Extract the [x, y] coordinate from the center of the cell holding the provided text.  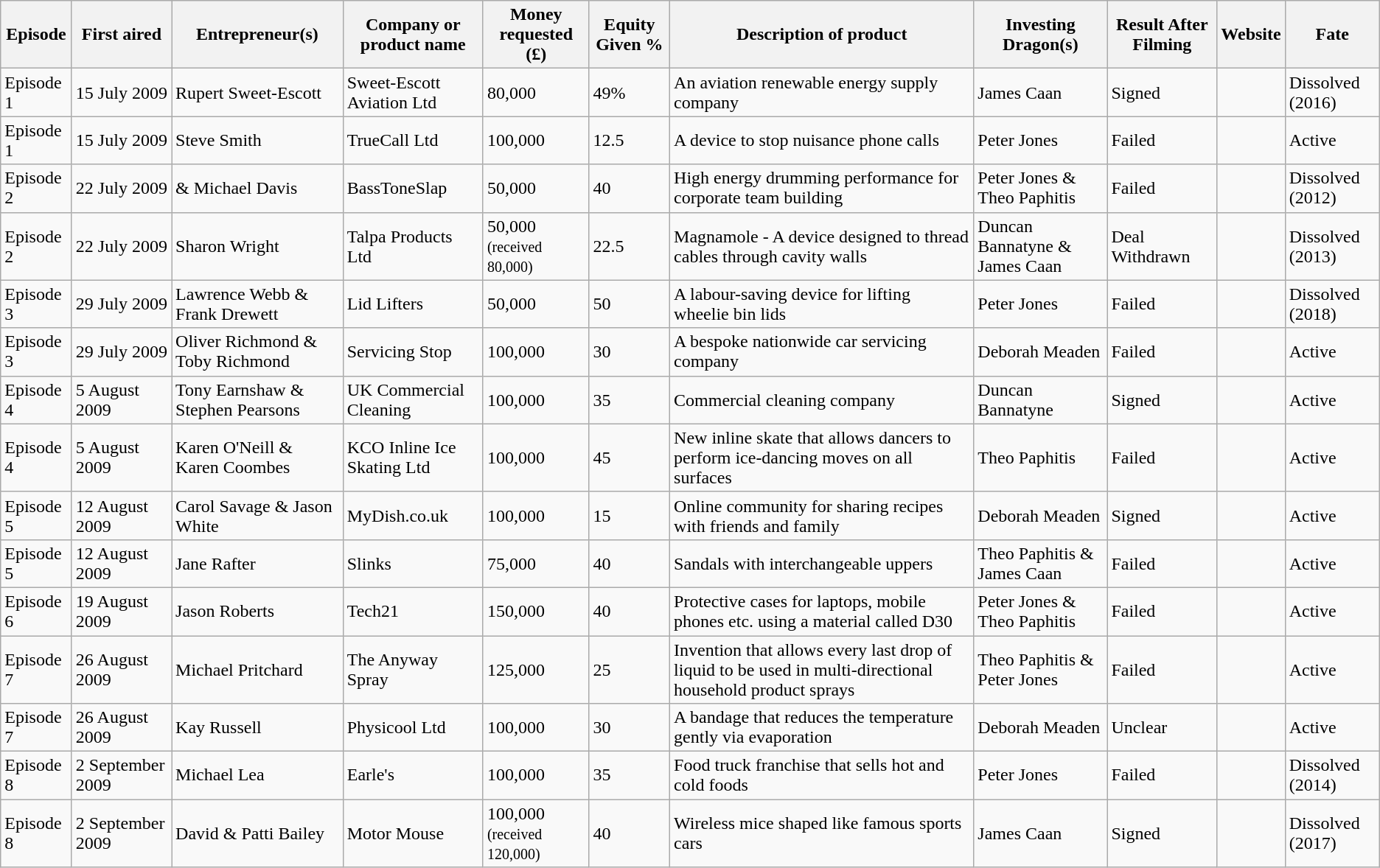
David & Patti Bailey [258, 833]
An aviation renewable energy supply company [822, 93]
A labour-saving device for lifting wheelie bin lids [822, 304]
Commercial cleaning company [822, 399]
Karen O'Neill & Karen Coombes [258, 458]
19 August 2009 [121, 612]
Food truck franchise that sells hot and cold foods [822, 775]
Dissolved (2012) [1332, 189]
Sandals with interchangeable uppers [822, 563]
Lid Lifters [413, 304]
Protective cases for laptops, mobile phones etc. using a material called D30 [822, 612]
75,000 [536, 563]
Company or product name [413, 35]
The Anyway Spray [413, 669]
A device to stop nuisance phone calls [822, 140]
Dissolved (2017) [1332, 833]
Dissolved (2014) [1332, 775]
Kay Russell [258, 728]
Earle's [413, 775]
Description of product [822, 35]
Theo Paphitis & Peter Jones [1041, 669]
22.5 [630, 246]
Dissolved (2016) [1332, 93]
MyDish.co.uk [413, 516]
Theo Paphitis & James Caan [1041, 563]
& Michael Davis [258, 189]
Fate [1332, 35]
High energy drumming performance for corporate team building [822, 189]
Unclear [1162, 728]
Dissolved (2018) [1332, 304]
Result After Filming [1162, 35]
Steve Smith [258, 140]
Episode [37, 35]
125,000 [536, 669]
Wireless mice shaped like famous sports cars [822, 833]
Investing Dragon(s) [1041, 35]
Lawrence Webb & Frank Drewett [258, 304]
UK Commercial Cleaning [413, 399]
Rupert Sweet-Escott [258, 93]
100,000 (received 120,000) [536, 833]
25 [630, 669]
Jason Roberts [258, 612]
Tony Earnshaw & Stephen Pearsons [258, 399]
150,000 [536, 612]
TrueCall Ltd [413, 140]
80,000 [536, 93]
Online community for sharing recipes with friends and family [822, 516]
15 [630, 516]
Carol Savage & Jason White [258, 516]
Motor Mouse [413, 833]
Entrepreneur(s) [258, 35]
49% [630, 93]
Magnamole - A device designed to thread cables through cavity walls [822, 246]
50 [630, 304]
Money requested (£) [536, 35]
First aired [121, 35]
Physicool Ltd [413, 728]
Website [1251, 35]
Talpa Products Ltd [413, 246]
Sweet-Escott Aviation Ltd [413, 93]
New inline skate that allows dancers to perform ice-dancing moves on all surfaces [822, 458]
Oliver Richmond & Toby Richmond [258, 352]
Michael Pritchard [258, 669]
Duncan Bannatyne & James Caan [1041, 246]
Jane Rafter [258, 563]
A bandage that reduces the temperature gently via evaporation [822, 728]
45 [630, 458]
Slinks [413, 563]
Sharon Wright [258, 246]
Equity Given % [630, 35]
BassToneSlap [413, 189]
Servicing Stop [413, 352]
Episode 6 [37, 612]
Dissolved (2013) [1332, 246]
A bespoke nationwide car servicing company [822, 352]
Michael Lea [258, 775]
Duncan Bannatyne [1041, 399]
Theo Paphitis [1041, 458]
12.5 [630, 140]
KCO Inline Ice Skating Ltd [413, 458]
Tech21 [413, 612]
50,000 (received 80,000) [536, 246]
Invention that allows every last drop of liquid to be used in multi-directional household product sprays [822, 669]
Deal Withdrawn [1162, 246]
